Scan for the cell matching the given text and deliver its (x, y) coordinate at center. 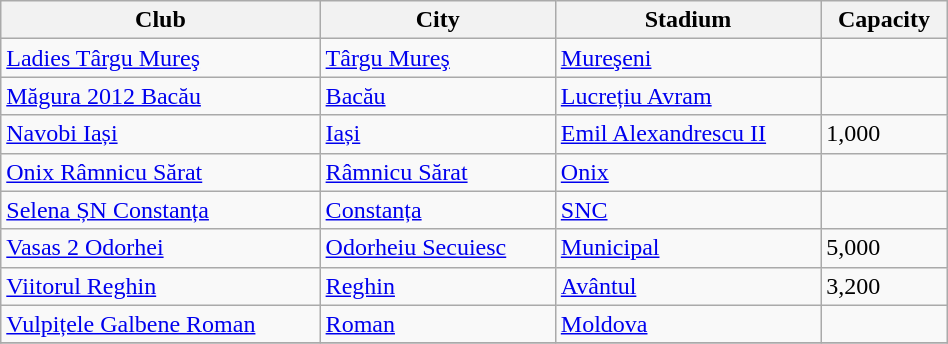
Onix Râmnicu Sărat (160, 172)
Vulpițele Galbene Roman (160, 324)
Moldova (688, 324)
Ladies Târgu Mureş (160, 58)
Vasas 2 Odorhei (160, 248)
Odorheiu Secuiesc (438, 248)
1,000 (884, 134)
Onix (688, 172)
Mureşeni (688, 58)
5,000 (884, 248)
Emil Alexandrescu II (688, 134)
Stadium (688, 20)
Râmnicu Sărat (438, 172)
Roman (438, 324)
Iași (438, 134)
SNC (688, 210)
City (438, 20)
Municipal (688, 248)
Viitorul Reghin (160, 286)
Măgura 2012 Bacău (160, 96)
Club (160, 20)
3,200 (884, 286)
Capacity (884, 20)
Bacău (438, 96)
Navobi Iași (160, 134)
Avântul (688, 286)
Reghin (438, 286)
Selena ȘN Constanța (160, 210)
Lucrețiu Avram (688, 96)
Constanța (438, 210)
Târgu Mureş (438, 58)
